Scan for the cell matching the given text and deliver its (x, y) coordinate at center. 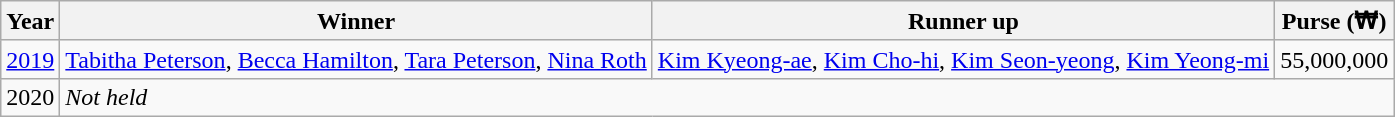
2020 (30, 97)
55,000,000 (1334, 59)
Winner (356, 21)
Tabitha Peterson, Becca Hamilton, Tara Peterson, Nina Roth (356, 59)
Year (30, 21)
2019 (30, 59)
Kim Kyeong-ae, Kim Cho-hi, Kim Seon-yeong, Kim Yeong-mi (963, 59)
Not held (727, 97)
Runner up (963, 21)
Purse (₩) (1334, 21)
